From the cell containing the given text, extract its center point as (X, Y) coordinate. 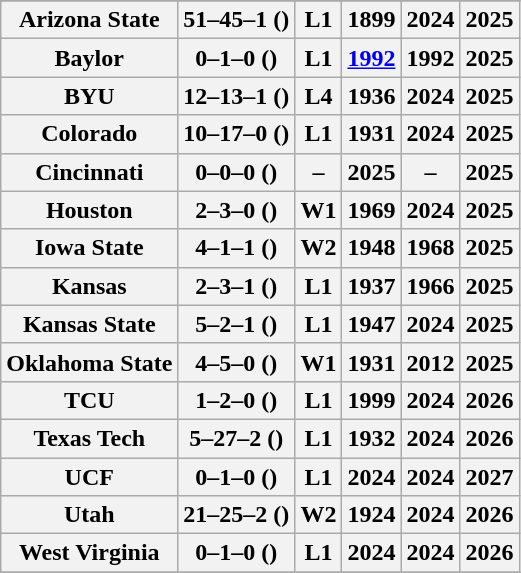
2027 (490, 477)
5–27–2 () (236, 438)
1968 (430, 248)
UCF (90, 477)
Cincinnati (90, 172)
1947 (372, 324)
2–3–1 () (236, 286)
2012 (430, 362)
Utah (90, 515)
12–13–1 () (236, 96)
Kansas (90, 286)
1937 (372, 286)
BYU (90, 96)
Arizona State (90, 20)
5–2–1 () (236, 324)
1948 (372, 248)
TCU (90, 400)
1932 (372, 438)
4–5–0 () (236, 362)
0–0–0 () (236, 172)
51–45–1 () (236, 20)
Colorado (90, 134)
Texas Tech (90, 438)
1969 (372, 210)
21–25–2 () (236, 515)
10–17–0 () (236, 134)
2–3–0 () (236, 210)
4–1–1 () (236, 248)
Oklahoma State (90, 362)
Iowa State (90, 248)
1–2–0 () (236, 400)
1936 (372, 96)
Baylor (90, 58)
Kansas State (90, 324)
1899 (372, 20)
L4 (318, 96)
1999 (372, 400)
West Virginia (90, 553)
1966 (430, 286)
1924 (372, 515)
Houston (90, 210)
